Search for the cell housing the specified text and yield its (X, Y) center coordinate. 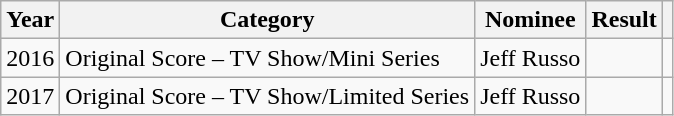
Category (268, 20)
Result (624, 20)
Original Score – TV Show/Limited Series (268, 96)
2016 (30, 58)
Original Score – TV Show/Mini Series (268, 58)
Year (30, 20)
Nominee (530, 20)
2017 (30, 96)
